Identify which cell holds the provided text, then report its (X, Y) central coordinate. 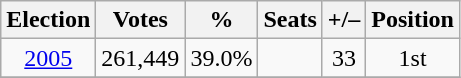
261,449 (140, 58)
33 (344, 58)
Position (413, 20)
1st (413, 58)
Seats (290, 20)
2005 (48, 58)
Votes (140, 20)
+/– (344, 20)
Election (48, 20)
% (222, 20)
39.0% (222, 58)
